Determine the [x, y] coordinate at the center of the cell enclosing the given text.  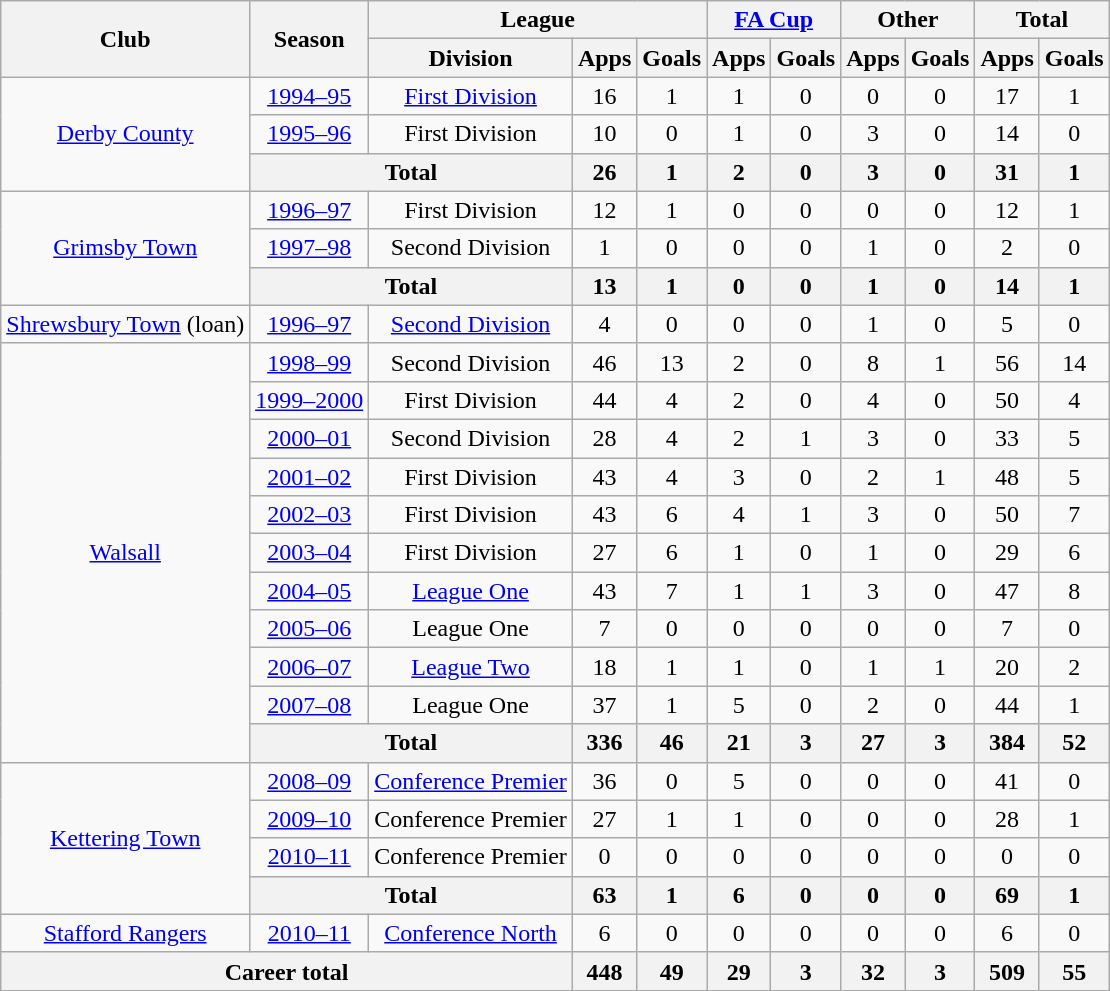
37 [604, 705]
52 [1074, 743]
16 [604, 96]
20 [1007, 667]
48 [1007, 477]
Shrewsbury Town (loan) [126, 324]
2003–04 [310, 553]
17 [1007, 96]
League [538, 20]
Division [471, 58]
FA Cup [774, 20]
55 [1074, 971]
10 [604, 134]
2009–10 [310, 819]
448 [604, 971]
Season [310, 39]
2002–03 [310, 515]
26 [604, 172]
2006–07 [310, 667]
18 [604, 667]
49 [672, 971]
Other [908, 20]
Derby County [126, 134]
Walsall [126, 552]
509 [1007, 971]
1995–96 [310, 134]
Conference North [471, 933]
2007–08 [310, 705]
Stafford Rangers [126, 933]
31 [1007, 172]
1994–95 [310, 96]
1997–98 [310, 248]
2004–05 [310, 591]
33 [1007, 438]
21 [739, 743]
2005–06 [310, 629]
36 [604, 781]
56 [1007, 362]
2001–02 [310, 477]
32 [873, 971]
384 [1007, 743]
1999–2000 [310, 400]
69 [1007, 895]
Career total [287, 971]
2008–09 [310, 781]
63 [604, 895]
League Two [471, 667]
Grimsby Town [126, 248]
47 [1007, 591]
41 [1007, 781]
2000–01 [310, 438]
336 [604, 743]
1998–99 [310, 362]
Club [126, 39]
Kettering Town [126, 838]
